Return the (X, Y) coordinate for the center point of the cell that contains the specified text.  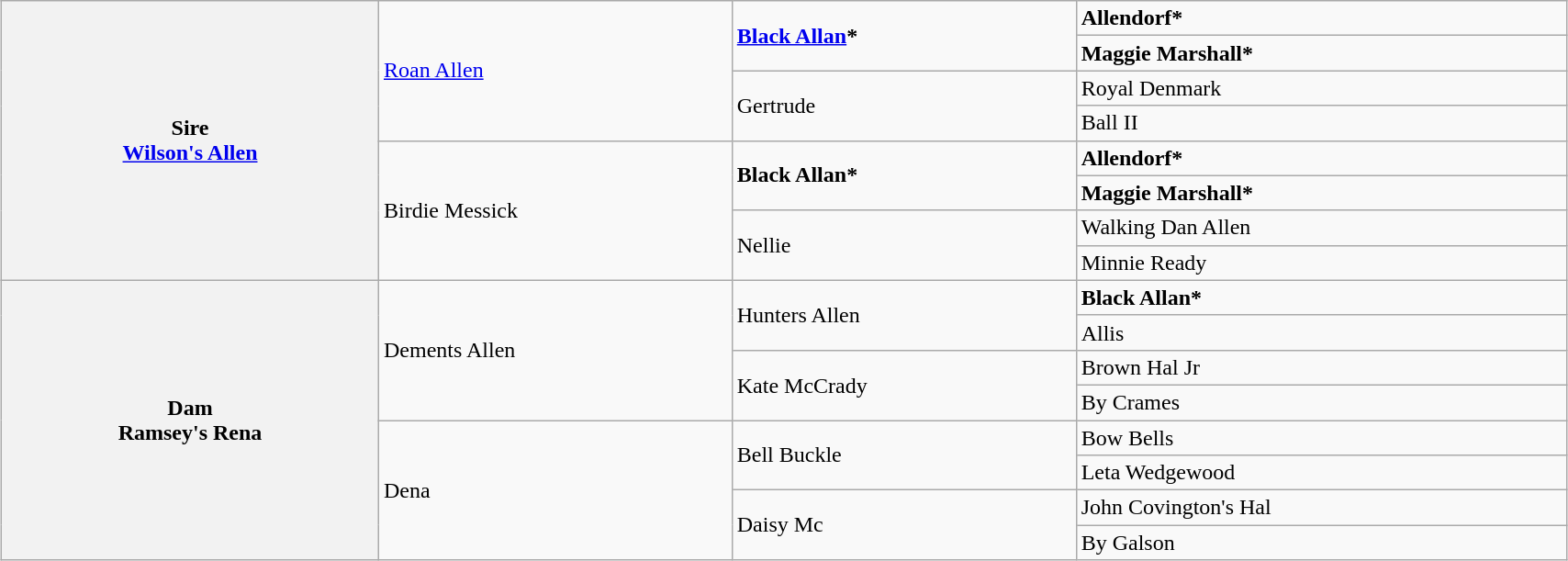
Roan Allen (554, 71)
Walking Dan Allen (1321, 228)
John Covington's Hal (1321, 508)
Dements Allen (554, 350)
Birdie Messick (554, 210)
Allis (1321, 332)
Bell Buckle (903, 455)
Nellie (903, 245)
Brown Hal Jr (1321, 367)
SireWilson's Allen (191, 140)
DamRamsey's Rena (191, 420)
Leta Wedgewood (1321, 473)
Kate McCrady (903, 385)
By Crames (1321, 402)
Dena (554, 490)
Ball II (1321, 123)
Daisy Mc (903, 525)
Royal Denmark (1321, 88)
Gertrude (903, 106)
Hunters Allen (903, 315)
By Galson (1321, 543)
Bow Bells (1321, 438)
Minnie Ready (1321, 263)
